Find where the given text appears and provide that cell's center as [X, Y] coordinate. 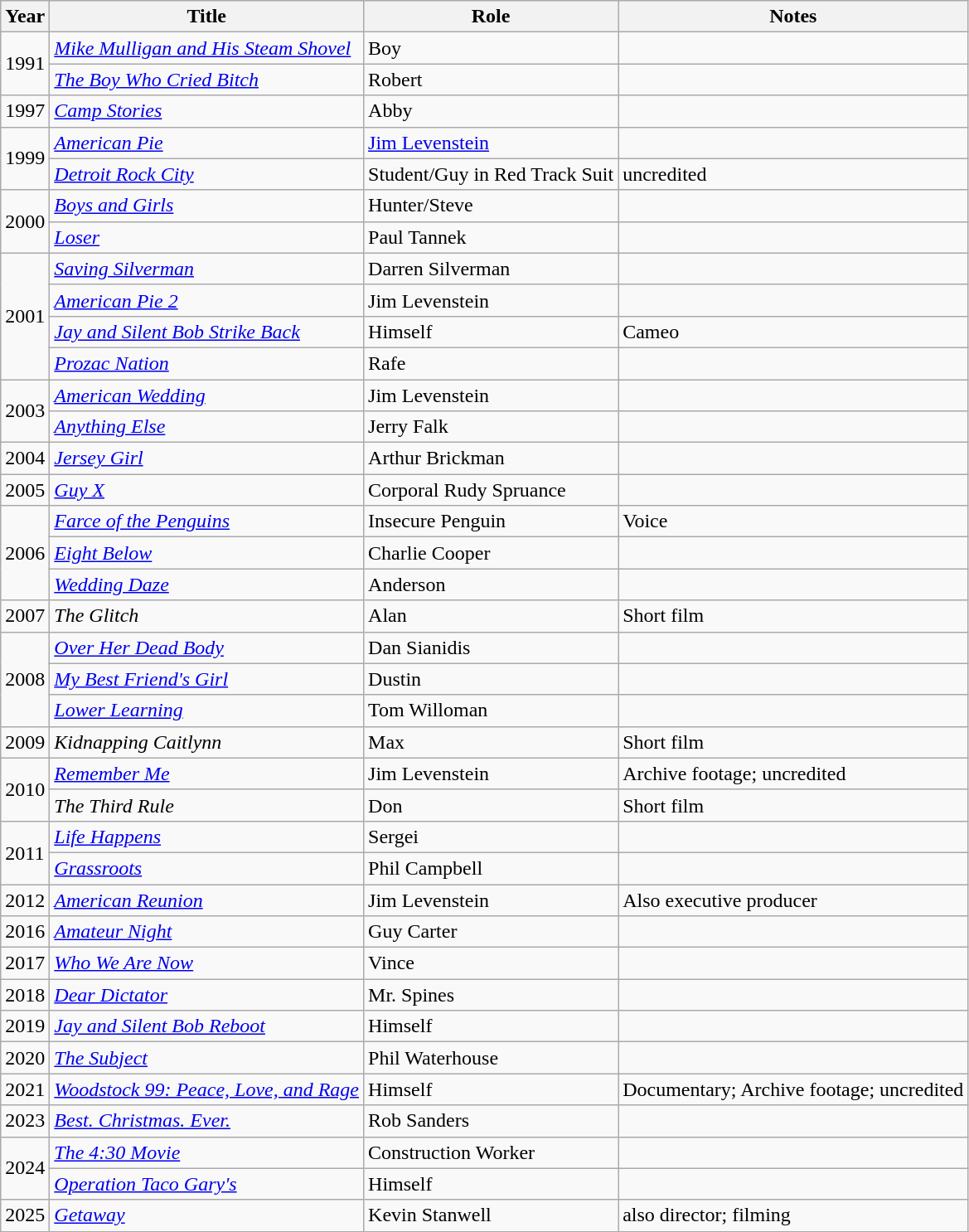
Don [491, 805]
Phil Campbell [491, 868]
Alan [491, 616]
Guy Carter [491, 932]
Cameo [793, 332]
2023 [25, 1121]
2001 [25, 316]
Anderson [491, 584]
Notes [793, 17]
Kidnapping Caitlynn [207, 742]
American Wedding [207, 395]
Phil Waterhouse [491, 1058]
uncredited [793, 174]
also director; filming [793, 1215]
Operation Taco Gary's [207, 1184]
Woodstock 99: Peace, Love, and Rage [207, 1089]
Arthur Brickman [491, 458]
Role [491, 17]
Prozac Nation [207, 363]
Saving Silverman [207, 269]
Detroit Rock City [207, 174]
Loser [207, 237]
2020 [25, 1058]
Also executive producer [793, 900]
1999 [25, 158]
Documentary; Archive footage; uncredited [793, 1089]
Hunter/Steve [491, 206]
Jay and Silent Bob Strike Back [207, 332]
Sergei [491, 837]
2017 [25, 963]
Construction Worker [491, 1152]
Over Her Dead Body [207, 648]
Amateur Night [207, 932]
Tom Willoman [491, 711]
1997 [25, 111]
Max [491, 742]
Life Happens [207, 837]
Mr. Spines [491, 995]
Farce of the Penguins [207, 521]
Abby [491, 111]
Boys and Girls [207, 206]
2008 [25, 679]
Eight Below [207, 553]
Vince [491, 963]
Mike Mulligan and His Steam Shovel [207, 48]
Corporal Rudy Spruance [491, 490]
The Glitch [207, 616]
Guy X [207, 490]
My Best Friend's Girl [207, 679]
Dustin [491, 679]
2016 [25, 932]
Jay and Silent Bob Reboot [207, 1026]
2021 [25, 1089]
Paul Tannek [491, 237]
2024 [25, 1168]
2009 [25, 742]
1991 [25, 64]
Rob Sanders [491, 1121]
Dear Dictator [207, 995]
Rafe [491, 363]
Year [25, 17]
Kevin Stanwell [491, 1215]
2006 [25, 553]
Archive footage; uncredited [793, 774]
2003 [25, 411]
Who We Are Now [207, 963]
Camp Stories [207, 111]
The Subject [207, 1058]
American Reunion [207, 900]
Dan Sianidis [491, 648]
2010 [25, 789]
Jersey Girl [207, 458]
Charlie Cooper [491, 553]
Getaway [207, 1215]
Wedding Daze [207, 584]
The Third Rule [207, 805]
Grassroots [207, 868]
Lower Learning [207, 711]
2000 [25, 221]
2019 [25, 1026]
The Boy Who Cried Bitch [207, 80]
2004 [25, 458]
American Pie 2 [207, 300]
The 4:30 Movie [207, 1152]
2018 [25, 995]
Title [207, 17]
Darren Silverman [491, 269]
Robert [491, 80]
2005 [25, 490]
Jerry Falk [491, 427]
Remember Me [207, 774]
2025 [25, 1215]
2012 [25, 900]
Student/Guy in Red Track Suit [491, 174]
2011 [25, 852]
2007 [25, 616]
Insecure Penguin [491, 521]
Voice [793, 521]
Best. Christmas. Ever. [207, 1121]
Boy [491, 48]
Anything Else [207, 427]
American Pie [207, 143]
